From the cell containing the given text, extract its center point as [x, y] coordinate. 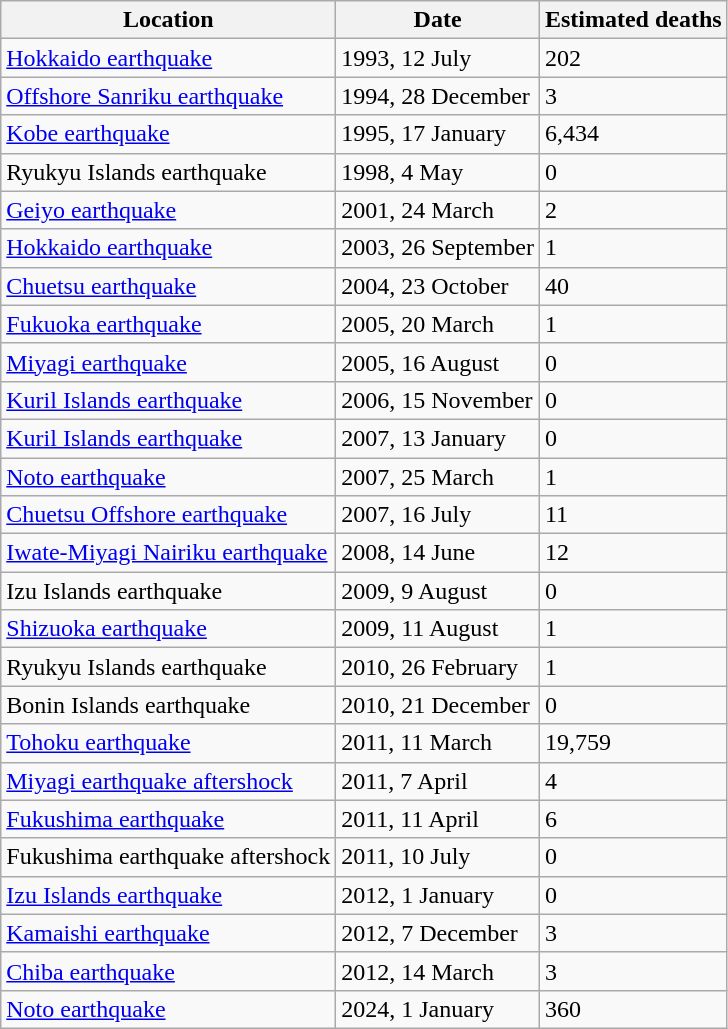
1993, 12 July [438, 58]
Iwate-Miyagi Nairiku earthquake [168, 553]
2011, 11 April [438, 819]
4 [633, 781]
Miyagi earthquake aftershock [168, 781]
2011, 11 March [438, 743]
Kamaishi earthquake [168, 933]
6 [633, 819]
Fukushima earthquake [168, 819]
Chuetsu Offshore earthquake [168, 515]
12 [633, 553]
2011, 7 April [438, 781]
2 [633, 210]
Location [168, 20]
2011, 10 July [438, 857]
202 [633, 58]
40 [633, 286]
2007, 16 July [438, 515]
360 [633, 1009]
Estimated deaths [633, 20]
6,434 [633, 134]
2007, 25 March [438, 477]
Chiba earthquake [168, 971]
Fukushima earthquake aftershock [168, 857]
2005, 16 August [438, 362]
2004, 23 October [438, 286]
2005, 20 March [438, 324]
2009, 11 August [438, 629]
Miyagi earthquake [168, 362]
2007, 13 January [438, 438]
Kobe earthquake [168, 134]
2001, 24 March [438, 210]
Bonin Islands earthquake [168, 705]
2010, 26 February [438, 667]
2006, 15 November [438, 400]
19,759 [633, 743]
11 [633, 515]
Tohoku earthquake [168, 743]
Shizuoka earthquake [168, 629]
Geiyo earthquake [168, 210]
2009, 9 August [438, 591]
Offshore Sanriku earthquake [168, 96]
2003, 26 September [438, 248]
1995, 17 January [438, 134]
2024, 1 January [438, 1009]
2012, 7 December [438, 933]
2010, 21 December [438, 705]
Chuetsu earthquake [168, 286]
1994, 28 December [438, 96]
Date [438, 20]
1998, 4 May [438, 172]
2012, 1 January [438, 895]
2012, 14 March [438, 971]
2008, 14 June [438, 553]
Fukuoka earthquake [168, 324]
